Provide the [x, y] coordinate of the cell's center where the given text is located.  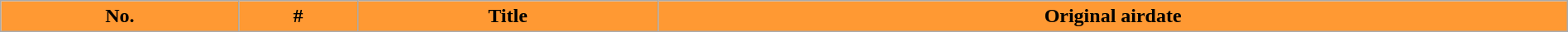
# [298, 16]
Original airdate [1113, 16]
No. [120, 16]
Title [508, 16]
